For the text-containing cell, return its midpoint in (X, Y) coordinate format. 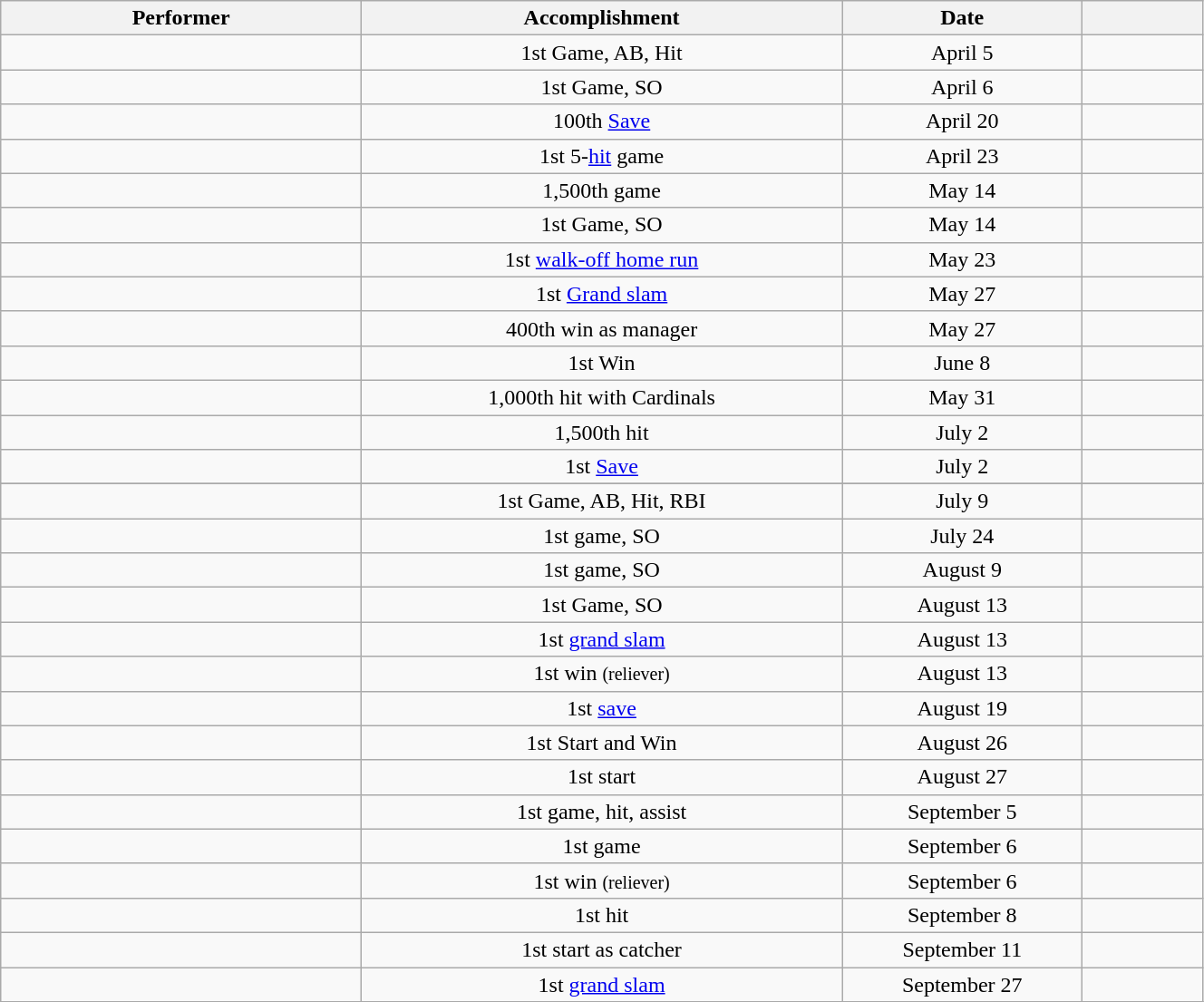
September 5 (963, 812)
1st Save (601, 467)
August 19 (963, 708)
April 23 (963, 156)
400th win as manager (601, 328)
1,500th game (601, 190)
June 8 (963, 363)
1st game, hit, assist (601, 812)
1st game (601, 846)
September 11 (963, 949)
1st save (601, 708)
1st start as catcher (601, 949)
July 24 (963, 536)
May 23 (963, 259)
1st start (601, 777)
1st Grand slam (601, 294)
August 27 (963, 777)
1st 5-hit game (601, 156)
1,000th hit with Cardinals (601, 397)
April 6 (963, 87)
April 5 (963, 53)
May 31 (963, 397)
April 20 (963, 122)
August 9 (963, 570)
1st Game, AB, Hit, RBI (601, 501)
1,500th hit (601, 433)
1st Game, AB, Hit (601, 53)
1st walk-off home run (601, 259)
September 27 (963, 984)
Accomplishment (601, 18)
1st hit (601, 915)
Date (963, 18)
September 8 (963, 915)
100th Save (601, 122)
August 26 (963, 743)
1st Win (601, 363)
July 9 (963, 501)
Performer (181, 18)
1st Start and Win (601, 743)
